Find where the given text appears and provide that cell's center as (x, y) coordinate. 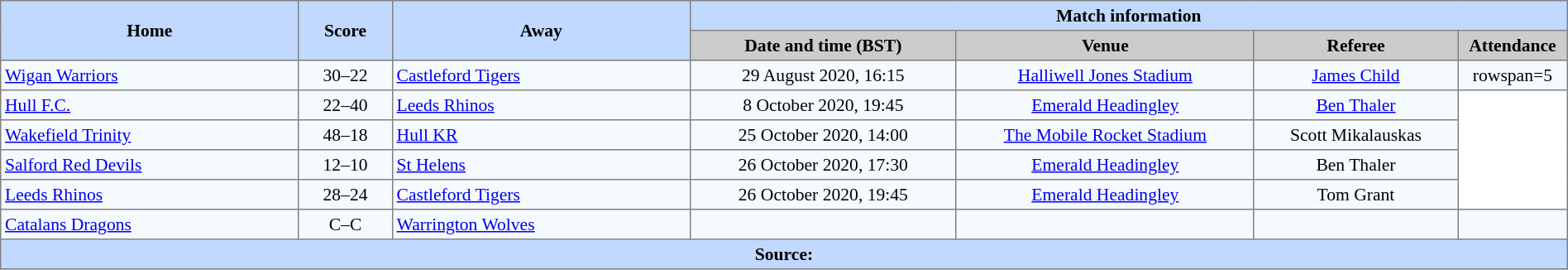
12–10 (346, 165)
rowspan=5 (1513, 75)
Source: (784, 254)
Catalans Dragons (150, 224)
Scott Mikalauskas (1355, 135)
25 October 2020, 14:00 (823, 135)
Tom Grant (1355, 195)
8 October 2020, 19:45 (823, 105)
Away (541, 31)
Wigan Warriors (150, 75)
30–22 (346, 75)
Referee (1355, 46)
James Child (1355, 75)
26 October 2020, 19:45 (823, 195)
St Helens (541, 165)
22–40 (346, 105)
Wakefield Trinity (150, 135)
Hull F.C. (150, 105)
The Mobile Rocket Stadium (1105, 135)
48–18 (346, 135)
Date and time (BST) (823, 46)
Halliwell Jones Stadium (1105, 75)
29 August 2020, 16:15 (823, 75)
Venue (1105, 46)
Warrington Wolves (541, 224)
Salford Red Devils (150, 165)
28–24 (346, 195)
C–C (346, 224)
Attendance (1513, 46)
Hull KR (541, 135)
Match information (1128, 16)
Home (150, 31)
Score (346, 31)
26 October 2020, 17:30 (823, 165)
